Locate the cell with the specified text and output its [X, Y] center coordinate. 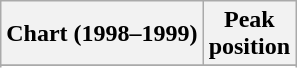
Chart (1998–1999) [102, 34]
Peakposition [249, 34]
